Return (X, Y) of the center of cell containing provided text 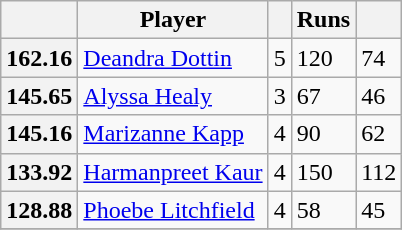
162.16 (40, 58)
67 (323, 96)
120 (323, 58)
112 (379, 172)
133.92 (40, 172)
Marizanne Kapp (173, 134)
145.65 (40, 96)
145.16 (40, 134)
Alyssa Healy (173, 96)
Phoebe Litchfield (173, 210)
128.88 (40, 210)
Harmanpreet Kaur (173, 172)
62 (379, 134)
5 (280, 58)
Runs (323, 20)
45 (379, 210)
3 (280, 96)
Deandra Dottin (173, 58)
Player (173, 20)
90 (323, 134)
58 (323, 210)
74 (379, 58)
46 (379, 96)
150 (323, 172)
